Detect which cell encompasses the target text, then output its [x, y] center coordinate. 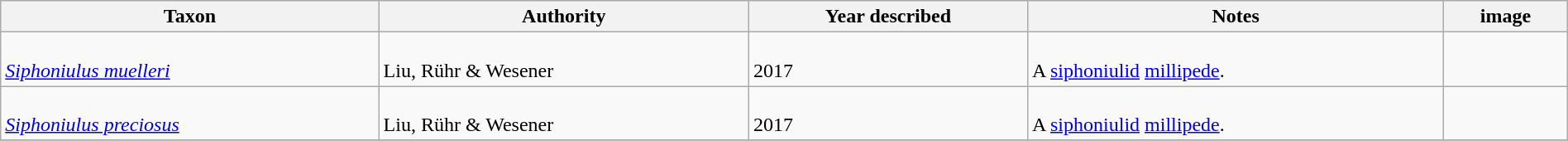
Notes [1236, 17]
Taxon [190, 17]
Siphoniulus muelleri [190, 60]
Authority [564, 17]
Siphoniulus preciosus [190, 113]
image [1505, 17]
Year described [888, 17]
